Scan for the cell matching the given text and deliver its (X, Y) coordinate at center. 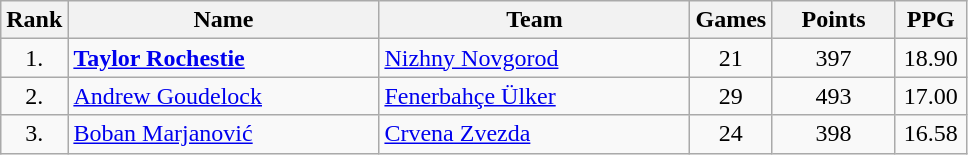
18.90 (930, 58)
24 (731, 134)
Fenerbahçe Ülker (534, 96)
21 (731, 58)
Team (534, 20)
29 (731, 96)
2. (34, 96)
Rank (34, 20)
397 (834, 58)
17.00 (930, 96)
PPG (930, 20)
398 (834, 134)
1. (34, 58)
Games (731, 20)
Points (834, 20)
493 (834, 96)
Boban Marjanović (224, 134)
Name (224, 20)
Nizhny Novgorod (534, 58)
Andrew Goudelock (224, 96)
3. (34, 134)
Crvena Zvezda (534, 134)
Taylor Rochestie (224, 58)
16.58 (930, 134)
